Detect which cell encompasses the target text, then output its (x, y) center coordinate. 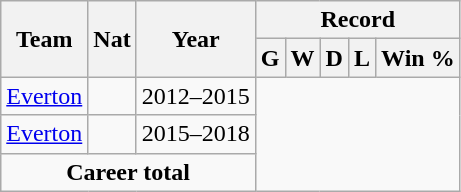
2012–2015 (196, 96)
Team (44, 39)
L (362, 58)
2015–2018 (196, 134)
D (334, 58)
G (270, 58)
Nat (112, 39)
W (302, 58)
Win % (418, 58)
Career total (128, 172)
Year (196, 39)
Record (358, 20)
